For the text-containing cell, return its midpoint in (X, Y) coordinate format. 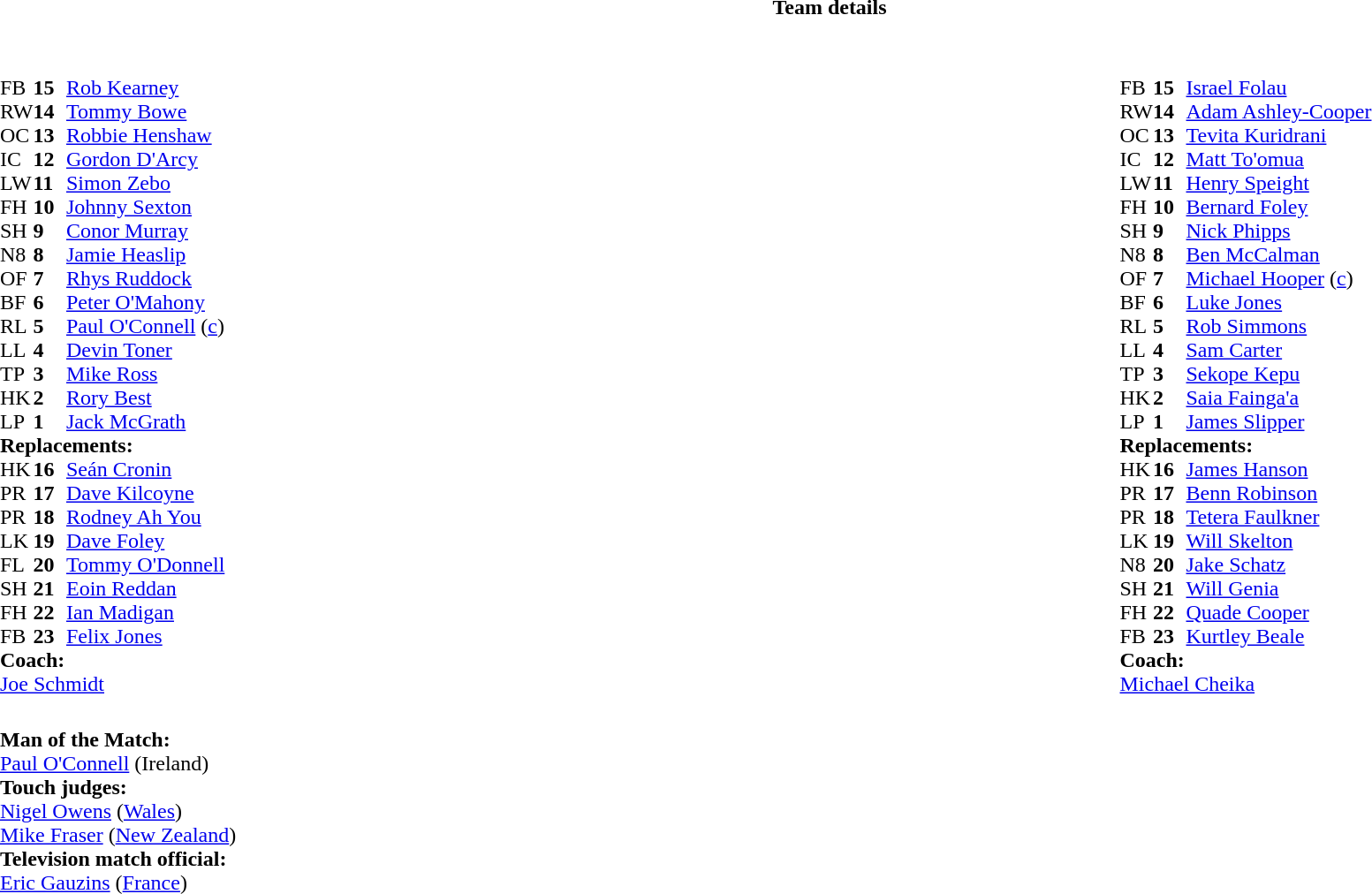
Robbie Henshaw (145, 136)
Gordon D'Arcy (145, 159)
Peter O'Mahony (145, 302)
Matt To'omua (1278, 159)
Simon Zebo (145, 184)
Dave Foley (145, 541)
Benn Robinson (1278, 493)
Conor Murray (145, 231)
Bernard Foley (1278, 207)
Luke Jones (1278, 302)
Tetera Faulkner (1278, 518)
Mike Ross (145, 375)
Rhys Ruddock (145, 279)
Paul O'Connell (c) (145, 327)
Felix Jones (145, 636)
Kurtley Beale (1278, 636)
Ian Madigan (145, 613)
James Hanson (1278, 470)
Dave Kilcoyne (145, 493)
Michael Hooper (c) (1278, 279)
Quade Cooper (1278, 613)
Will Skelton (1278, 541)
Eoin Reddan (145, 588)
Michael Cheika (1246, 684)
Johnny Sexton (145, 207)
Rodney Ah You (145, 518)
Rob Kearney (145, 88)
Tommy O'Donnell (145, 565)
Joe Schmidt (112, 684)
Ben McCalman (1278, 254)
Sam Carter (1278, 350)
Rory Best (145, 398)
FL (17, 565)
Rob Simmons (1278, 327)
Tommy Bowe (145, 111)
Nick Phipps (1278, 231)
Will Genia (1278, 588)
Adam Ashley-Cooper (1278, 111)
Jamie Heaslip (145, 254)
Saia Fainga'a (1278, 398)
Devin Toner (145, 350)
Jack McGrath (145, 422)
Henry Speight (1278, 184)
Israel Folau (1278, 88)
James Slipper (1278, 422)
Tevita Kuridrani (1278, 136)
Sekope Kepu (1278, 375)
Jake Schatz (1278, 565)
Seán Cronin (145, 470)
